Locate the cell with the specified text and output its [X, Y] center coordinate. 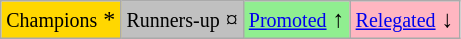
Champions * [61, 20]
Promoted ↑ [296, 20]
Runners-up ¤ [182, 20]
Relegated ↓ [404, 20]
